Return [X, Y] of the center of cell containing provided text 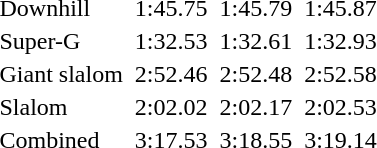
1:32.53 [171, 41]
2:52.48 [256, 74]
2:02.02 [171, 107]
1:32.61 [256, 41]
2:52.46 [171, 74]
2:02.17 [256, 107]
